Locate the cell with the specified text and output its [X, Y] center coordinate. 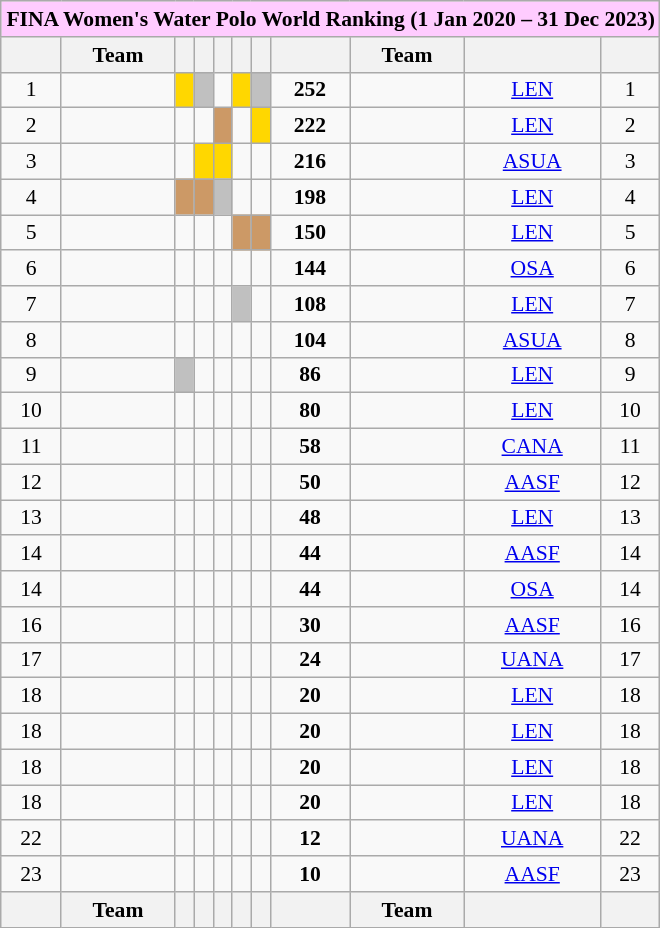
222 [310, 126]
30 [310, 625]
48 [310, 518]
104 [310, 340]
58 [310, 447]
252 [310, 90]
80 [310, 411]
CANA [532, 447]
144 [310, 269]
50 [310, 482]
150 [310, 233]
216 [310, 162]
108 [310, 304]
FINA Women's Water Polo World Ranking (1 Jan 2020 – 31 Dec 2023) [330, 19]
24 [310, 660]
86 [310, 375]
198 [310, 197]
